Pinpoint the cell where the given text exists, returning its [x, y] midpoint coordinate. 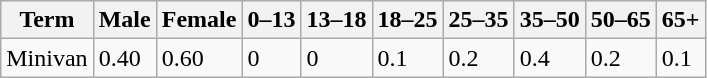
Minivan [47, 58]
18–25 [408, 20]
50–65 [620, 20]
13–18 [336, 20]
35–50 [550, 20]
Term [47, 20]
25–35 [478, 20]
0.40 [124, 58]
0–13 [272, 20]
Female [199, 20]
Male [124, 20]
0.4 [550, 58]
65+ [680, 20]
0.60 [199, 58]
